Provide the (x, y) coordinate of the cell's center where the given text is located.  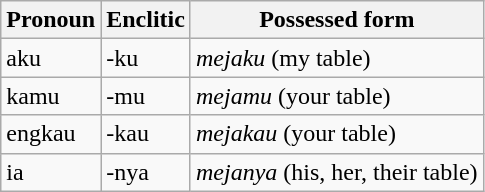
ia (51, 172)
Enclitic (146, 20)
mejanya (his, her, their table) (336, 172)
mejakau (your table) (336, 134)
Possessed form (336, 20)
-kau (146, 134)
kamu (51, 96)
mejaku (my table) (336, 58)
engkau (51, 134)
-mu (146, 96)
Pronoun (51, 20)
-nya (146, 172)
-ku (146, 58)
mejamu (your table) (336, 96)
aku (51, 58)
